Output the [x, y] coordinate of the center of the cell containing the given text.  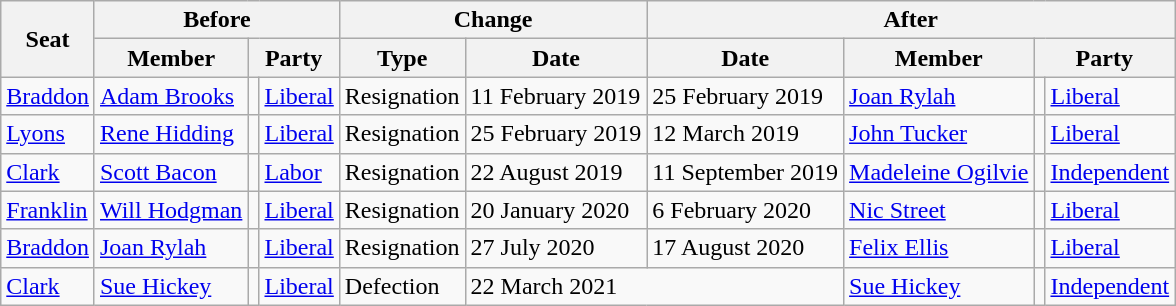
11 September 2019 [746, 172]
20 January 2020 [556, 210]
Lyons [48, 134]
27 July 2020 [556, 248]
12 March 2019 [746, 134]
22 August 2019 [556, 172]
Scott Bacon [170, 172]
6 February 2020 [746, 210]
After [911, 20]
Seat [48, 39]
Type [402, 58]
Will Hodgman [170, 210]
Felix Ellis [939, 248]
Franklin [48, 210]
11 February 2019 [556, 96]
Before [216, 20]
Labor [299, 172]
Nic Street [939, 210]
22 March 2021 [654, 286]
17 August 2020 [746, 248]
Adam Brooks [170, 96]
John Tucker [939, 134]
Madeleine Ogilvie [939, 172]
Change [492, 20]
Rene Hidding [170, 134]
Defection [402, 286]
